From the cell containing the given text, extract its center point as [X, Y] coordinate. 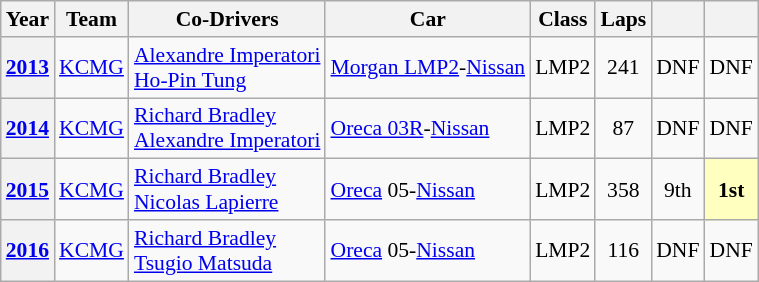
Car [428, 19]
Oreca 03R-Nissan [428, 128]
Richard Bradley Nicolas Lapierre [228, 190]
2015 [28, 190]
358 [623, 190]
1st [730, 190]
87 [623, 128]
Richard Bradley Alexandre Imperatori [228, 128]
116 [623, 250]
2013 [28, 68]
Year [28, 19]
2014 [28, 128]
Team [92, 19]
Morgan LMP2-Nissan [428, 68]
Richard Bradley Tsugio Matsuda [228, 250]
Alexandre Imperatori Ho-Pin Tung [228, 68]
2016 [28, 250]
Class [562, 19]
9th [678, 190]
241 [623, 68]
Co-Drivers [228, 19]
Laps [623, 19]
